Pinpoint the cell where the given text exists, returning its [X, Y] midpoint coordinate. 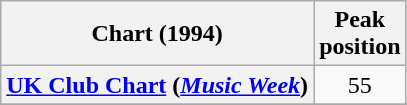
Peakposition [360, 34]
UK Club Chart (Music Week) [158, 85]
55 [360, 85]
Chart (1994) [158, 34]
